Extract the (x, y) coordinate from the center of the cell holding the provided text.  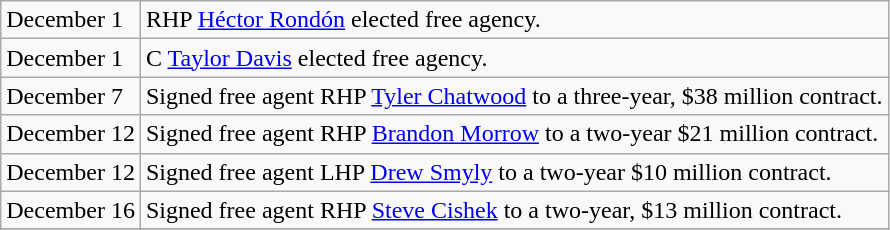
Signed free agent RHP Brandon Morrow to a two-year $21 million contract. (514, 134)
RHP Héctor Rondón elected free agency. (514, 20)
December 16 (71, 210)
Signed free agent RHP Steve Cishek to a two-year, $13 million contract. (514, 210)
Signed free agent LHP Drew Smyly to a two-year $10 million contract. (514, 172)
December 7 (71, 96)
Signed free agent RHP Tyler Chatwood to a three-year, $38 million contract. (514, 96)
C Taylor Davis elected free agency. (514, 58)
